Provide the [x, y] coordinate of the cell's center where the given text is located.  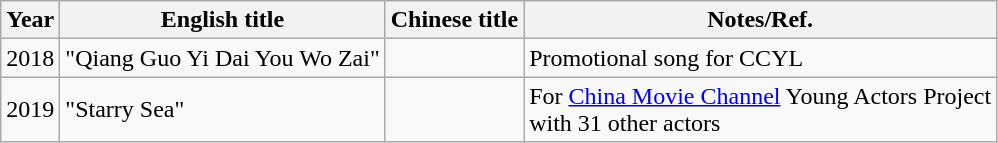
For China Movie Channel Young Actors Projectwith 31 other actors [760, 110]
Notes/Ref. [760, 20]
Year [30, 20]
English title [222, 20]
Chinese title [454, 20]
"Qiang Guo Yi Dai You Wo Zai" [222, 58]
Promotional song for CCYL [760, 58]
2018 [30, 58]
2019 [30, 110]
"Starry Sea" [222, 110]
